Provide the (X, Y) coordinate of the cell's center where the given text is located.  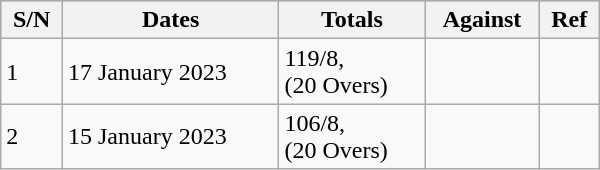
Totals (352, 20)
106/8,(20 Overs) (352, 136)
S/N (32, 20)
2 (32, 136)
17 January 2023 (170, 72)
119/8,(20 Overs) (352, 72)
1 (32, 72)
Dates (170, 20)
Against (482, 20)
15 January 2023 (170, 136)
Ref (569, 20)
